Identify which cell holds the provided text, then report its [x, y] central coordinate. 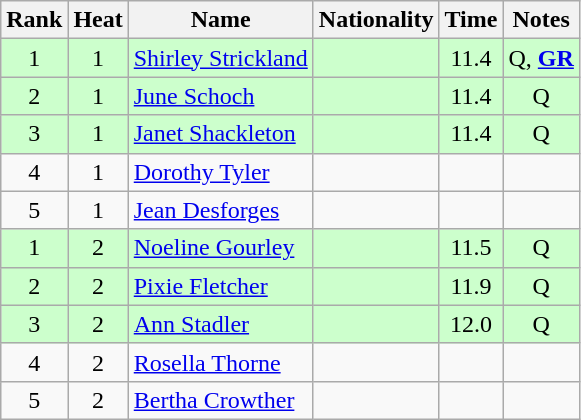
Ann Stadler [220, 324]
Notes [541, 20]
11.5 [471, 248]
Rank [34, 20]
Bertha Crowther [220, 400]
Dorothy Tyler [220, 172]
Janet Shackleton [220, 134]
Jean Desforges [220, 210]
Time [471, 20]
Q, GR [541, 58]
June Schoch [220, 96]
Rosella Thorne [220, 362]
12.0 [471, 324]
11.9 [471, 286]
Name [220, 20]
Pixie Fletcher [220, 286]
Nationality [376, 20]
Noeline Gourley [220, 248]
Shirley Strickland [220, 58]
Heat [98, 20]
